Return [x, y] of the center of cell containing provided text 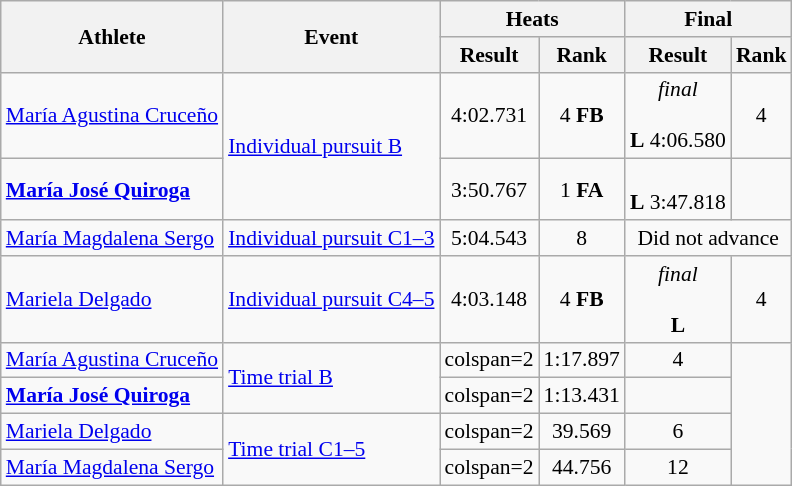
Individual pursuit B [331, 146]
Event [331, 36]
Heats [532, 19]
1:13.431 [582, 396]
4:02.731 [490, 116]
finalL [678, 300]
1:17.897 [582, 360]
12 [678, 467]
Individual pursuit C4–5 [331, 300]
39.569 [582, 432]
Athlete [112, 36]
L 3:47.818 [678, 190]
5:04.543 [490, 238]
Time trial C1–5 [331, 450]
Final [708, 19]
4:03.148 [490, 300]
finalL 4:06.580 [678, 116]
1 FA [582, 190]
6 [678, 432]
Individual pursuit C1–3 [331, 238]
44.756 [582, 467]
8 [582, 238]
3:50.767 [490, 190]
Time trial B [331, 378]
Did not advance [708, 238]
